Capture the cell that displays the provided text and extract its (x, y) central coordinate. 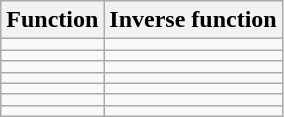
Inverse function (193, 20)
Function (52, 20)
